Search for the cell housing the specified text and yield its [x, y] center coordinate. 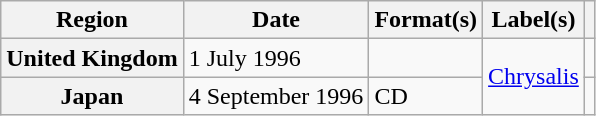
Region [92, 20]
4 September 1996 [276, 96]
1 July 1996 [276, 58]
Label(s) [534, 20]
Format(s) [426, 20]
Chrysalis [534, 77]
United Kingdom [92, 58]
Japan [92, 96]
CD [426, 96]
Date [276, 20]
